Search for the cell housing the specified text and yield its (X, Y) center coordinate. 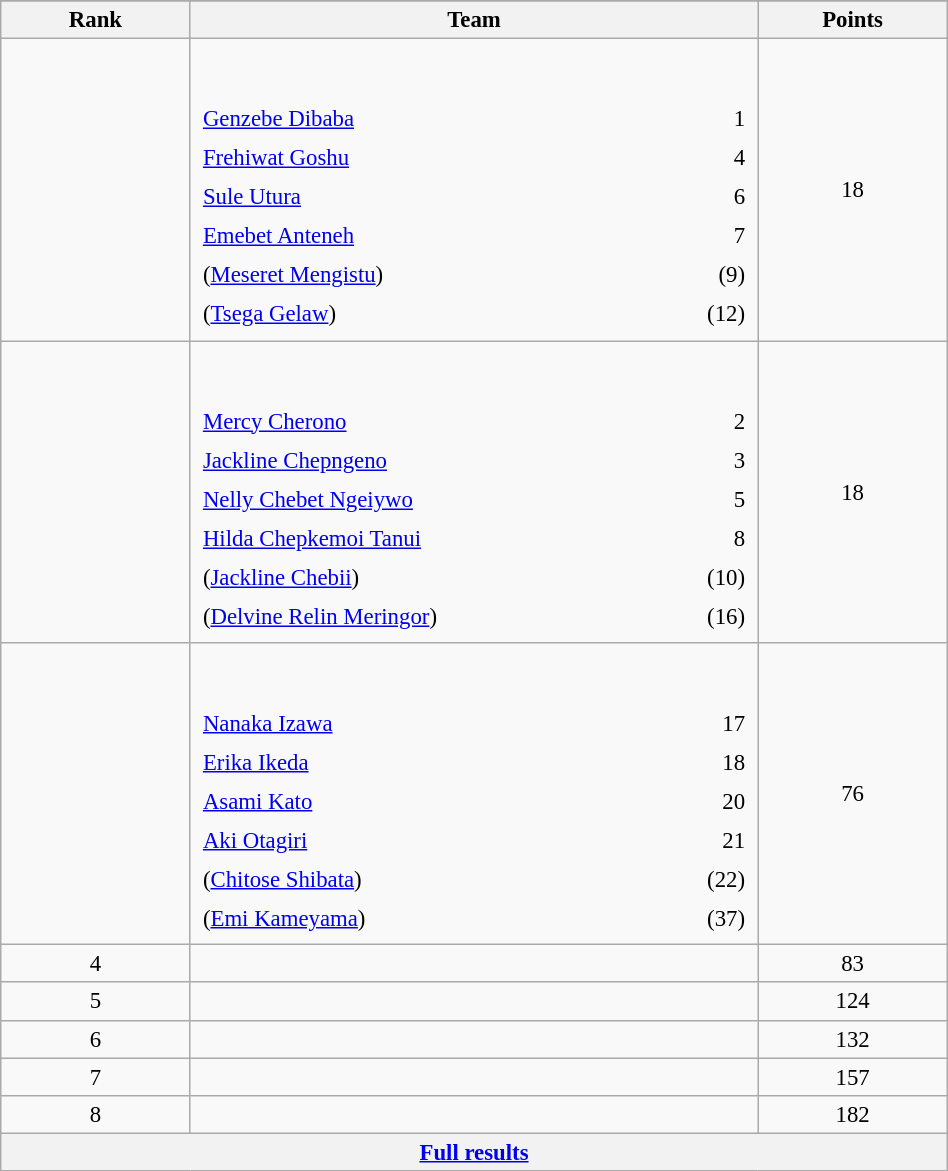
182 (852, 1114)
(37) (691, 919)
(9) (694, 275)
(10) (706, 577)
Genzebe Dibaba (418, 119)
Aki Otagiri (413, 840)
Emebet Anteneh (418, 236)
Rank (96, 20)
(Delvine Relin Meringor) (428, 616)
Frehiwat Goshu (418, 158)
157 (852, 1077)
Erika Ikeda (413, 762)
(Tsega Gelaw) (418, 314)
Mercy Cherono (428, 421)
132 (852, 1039)
(Emi Kameyama) (413, 919)
Nelly Chebet Ngeiywo (428, 499)
83 (852, 964)
(Chitose Shibata) (413, 880)
21 (691, 840)
17 (691, 723)
Genzebe Dibaba 1 Frehiwat Goshu 4 Sule Utura 6 Emebet Anteneh 7 (Meseret Mengistu) (9) (Tsega Gelaw) (12) (474, 190)
2 (706, 421)
Nanaka Izawa 17 Erika Ikeda 18 Asami Kato 20 Aki Otagiri 21 (Chitose Shibata) (22) (Emi Kameyama) (37) (474, 794)
(22) (691, 880)
Hilda Chepkemoi Tanui (428, 538)
Full results (474, 1152)
Jackline Chepngeno (428, 460)
(12) (694, 314)
(16) (706, 616)
1 (694, 119)
124 (852, 1002)
Points (852, 20)
20 (691, 801)
3 (706, 460)
76 (852, 794)
Asami Kato (413, 801)
(Meseret Mengistu) (418, 275)
Mercy Cherono 2 Jackline Chepngeno 3 Nelly Chebet Ngeiywo 5 Hilda Chepkemoi Tanui 8 (Jackline Chebii) (10) (Delvine Relin Meringor) (16) (474, 492)
Sule Utura (418, 197)
Team (474, 20)
Nanaka Izawa (413, 723)
(Jackline Chebii) (428, 577)
